Search for the cell housing the specified text and yield its (X, Y) center coordinate. 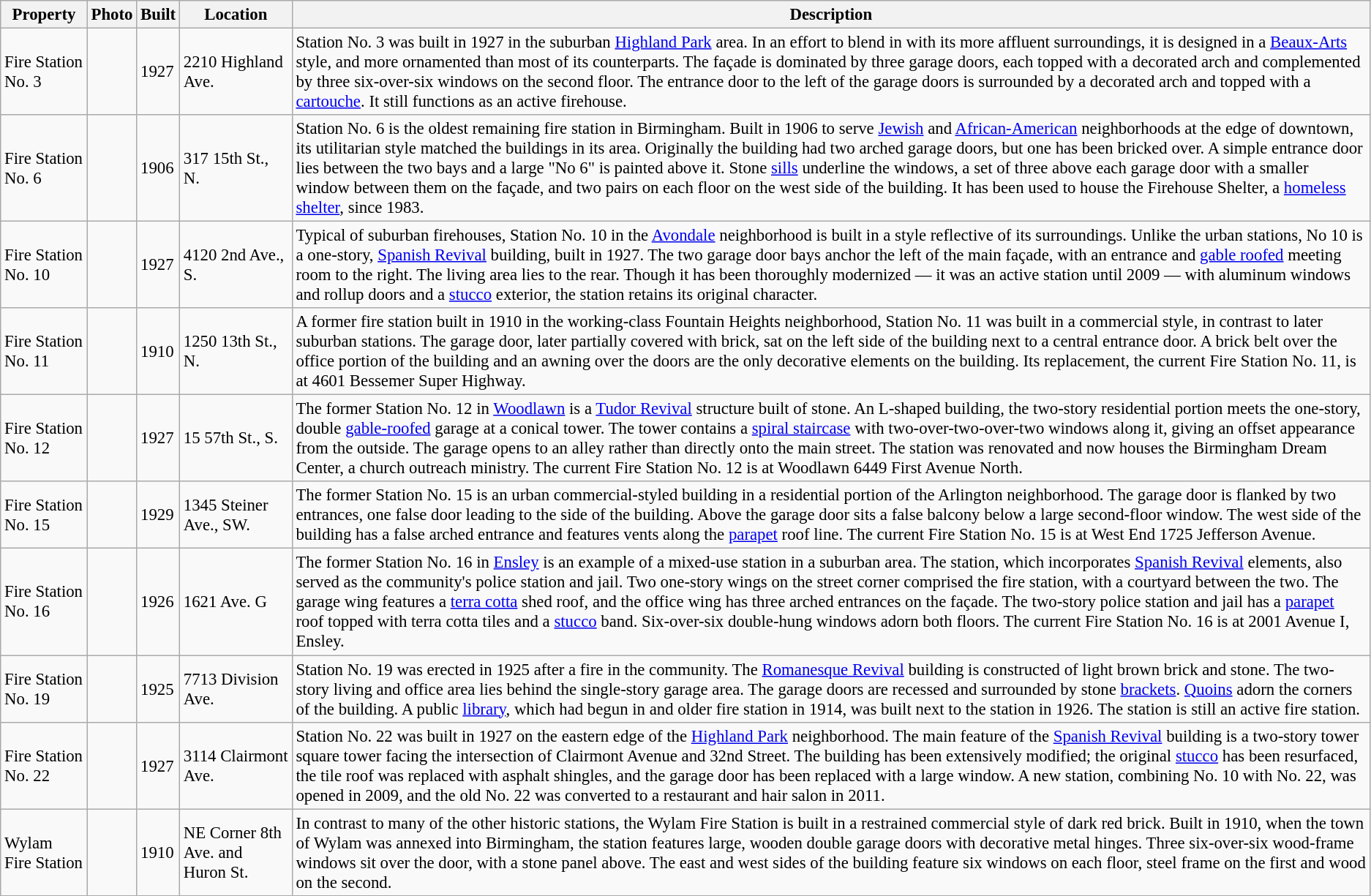
2210 Highland Ave. (236, 72)
Wylam Fire Station (44, 853)
Photo (112, 15)
Property (44, 15)
1925 (158, 689)
1250 13th St., N. (236, 351)
317 15th St., N. (236, 168)
Fire Station No. 22 (44, 765)
Fire Station No. 19 (44, 689)
Location (236, 15)
1906 (158, 168)
Fire Station No. 16 (44, 602)
Fire Station No. 6 (44, 168)
4120 2nd Ave., S. (236, 265)
Description (831, 15)
Fire Station No. 11 (44, 351)
7713 Division Ave. (236, 689)
1345 Steiner Ave., SW. (236, 515)
1621 Ave. G (236, 602)
Fire Station No. 12 (44, 439)
1926 (158, 602)
Fire Station No. 10 (44, 265)
1929 (158, 515)
Fire Station No. 3 (44, 72)
Fire Station No. 15 (44, 515)
NE Corner 8th Ave. and Huron St. (236, 853)
15 57th St., S. (236, 439)
Built (158, 15)
3114 Clairmont Ave. (236, 765)
